Capture the cell that displays the provided text and extract its (X, Y) central coordinate. 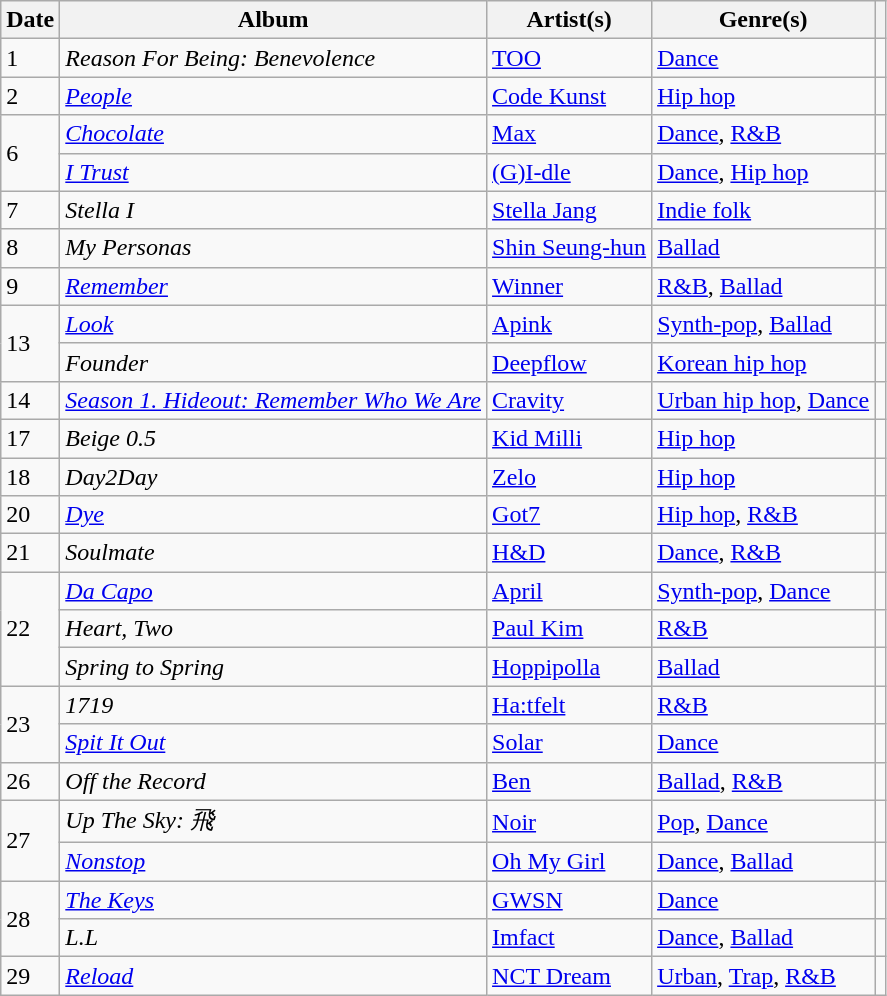
9 (30, 286)
H&D (570, 553)
2 (30, 96)
Date (30, 20)
18 (30, 477)
Off the Record (274, 781)
Hoppipolla (570, 667)
Zelo (570, 477)
Dance, Hip hop (764, 172)
Soulmate (274, 553)
R&B, Ballad (764, 286)
Beige 0.5 (274, 438)
Hip hop, R&B (764, 515)
Genre(s) (764, 20)
Remember (274, 286)
Urban hip hop, Dance (764, 400)
Kid Milli (570, 438)
8 (30, 248)
L.L (274, 938)
Max (570, 134)
Season 1. Hideout: Remember Who We Are (274, 400)
Code Kunst (570, 96)
NCT Dream (570, 976)
TOO (570, 58)
Urban, Trap, R&B (764, 976)
Synth-pop, Dance (764, 591)
Reason For Being: Benevolence (274, 58)
27 (30, 840)
Stella I (274, 210)
Cravity (570, 400)
Spring to Spring (274, 667)
Korean hip hop (764, 362)
6 (30, 153)
Deepflow (570, 362)
23 (30, 724)
Heart, Two (274, 629)
Day2Day (274, 477)
Da Capo (274, 591)
7 (30, 210)
Look (274, 324)
Ha:tfelt (570, 705)
The Keys (274, 900)
Apink (570, 324)
Up The Sky: 飛 (274, 822)
29 (30, 976)
Oh My Girl (570, 862)
14 (30, 400)
Shin Seung-hun (570, 248)
28 (30, 919)
Founder (274, 362)
22 (30, 629)
17 (30, 438)
Ben (570, 781)
Solar (570, 743)
26 (30, 781)
Imfact (570, 938)
20 (30, 515)
Winner (570, 286)
People (274, 96)
I Trust (274, 172)
Got7 (570, 515)
Reload (274, 976)
Paul Kim (570, 629)
Spit It Out (274, 743)
Pop, Dance (764, 822)
1 (30, 58)
April (570, 591)
Noir (570, 822)
(G)I-dle (570, 172)
Dye (274, 515)
21 (30, 553)
Artist(s) (570, 20)
Stella Jang (570, 210)
Indie folk (764, 210)
Album (274, 20)
My Personas (274, 248)
Nonstop (274, 862)
Chocolate (274, 134)
GWSN (570, 900)
Synth-pop, Ballad (764, 324)
1719 (274, 705)
13 (30, 343)
Ballad, R&B (764, 781)
